Return the [x, y] coordinate for the center point of the cell that contains the specified text.  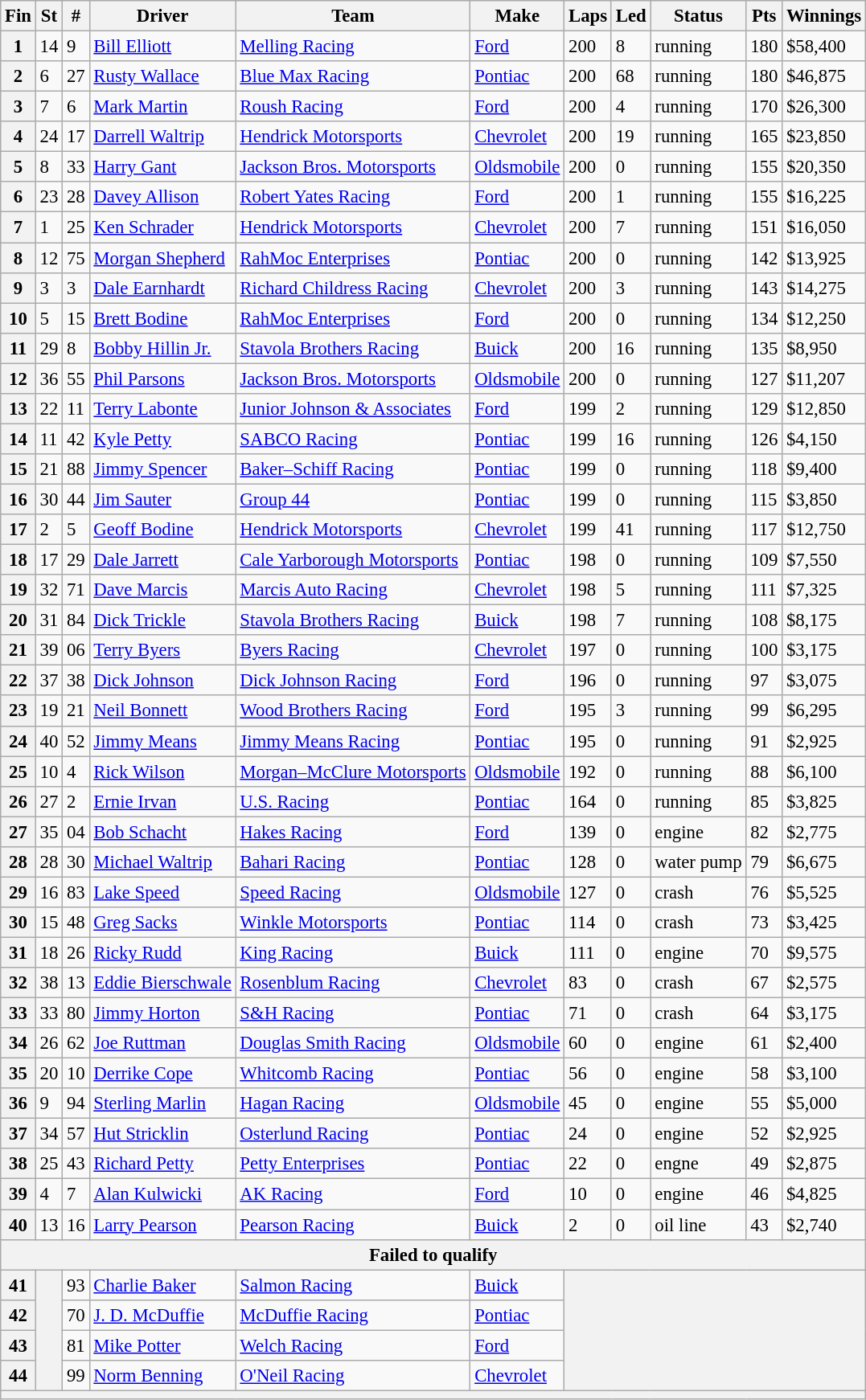
$6,675 [824, 862]
93 [76, 1285]
Rick Wilson [162, 772]
117 [764, 530]
91 [764, 741]
Salmon Racing [353, 1285]
Melling Racing [353, 47]
$9,400 [824, 469]
Morgan Shepherd [162, 258]
Failed to qualify [433, 1255]
Rusty Wallace [162, 76]
Morgan–McClure Motorsports [353, 772]
$5,525 [824, 892]
$3,825 [824, 801]
Marcis Auto Racing [353, 590]
94 [76, 1103]
Dick Trickle [162, 620]
$3,850 [824, 499]
AK Racing [353, 1194]
Norm Benning [162, 1376]
151 [764, 227]
# [76, 16]
Dale Earnhardt [162, 288]
129 [764, 409]
48 [76, 923]
Jim Sauter [162, 499]
Alan Kulwicki [162, 1194]
McDuffie Racing [353, 1315]
45 [589, 1103]
Welch Racing [353, 1345]
oil line [698, 1225]
192 [589, 772]
$2,575 [824, 983]
$16,050 [824, 227]
Ernie Irvan [162, 801]
Michael Waltrip [162, 862]
$7,550 [824, 560]
Dale Jarrett [162, 560]
Team [353, 16]
Dave Marcis [162, 590]
Harry Gant [162, 167]
$3,100 [824, 1074]
97 [764, 681]
Blue Max Racing [353, 76]
67 [764, 983]
114 [589, 923]
85 [764, 801]
60 [589, 1043]
$12,750 [824, 530]
Geoff Bodine [162, 530]
135 [764, 348]
Junior Johnson & Associates [353, 409]
Joe Ruttman [162, 1043]
$6,100 [824, 772]
73 [764, 923]
St [48, 16]
$7,325 [824, 590]
58 [764, 1074]
$23,850 [824, 137]
Mark Martin [162, 107]
Rosenblum Racing [353, 983]
$20,350 [824, 167]
Jimmy Spencer [162, 469]
$2,875 [824, 1165]
$4,825 [824, 1194]
197 [589, 650]
68 [630, 76]
Brett Bodine [162, 318]
engne [698, 1165]
water pump [698, 862]
164 [589, 801]
165 [764, 137]
Group 44 [353, 499]
75 [76, 258]
Hakes Racing [353, 832]
139 [589, 832]
57 [76, 1134]
Winnings [824, 16]
Terry Byers [162, 650]
Bob Schacht [162, 832]
Make [518, 16]
04 [76, 832]
$46,875 [824, 76]
Wood Brothers Racing [353, 711]
$12,850 [824, 409]
Robert Yates Racing [353, 197]
Richard Petty [162, 1165]
Baker–Schiff Racing [353, 469]
$11,207 [824, 379]
$3,075 [824, 681]
Kyle Petty [162, 439]
Driver [162, 16]
U.S. Racing [353, 801]
Bahari Racing [353, 862]
Terry Labonte [162, 409]
Byers Racing [353, 650]
Cale Yarborough Motorsports [353, 560]
Roush Racing [353, 107]
Speed Racing [353, 892]
115 [764, 499]
49 [764, 1165]
46 [764, 1194]
Douglas Smith Racing [353, 1043]
King Racing [353, 952]
Darrell Waltrip [162, 137]
Neil Bonnett [162, 711]
$2,400 [824, 1043]
Hagan Racing [353, 1103]
109 [764, 560]
100 [764, 650]
Hut Stricklin [162, 1134]
$16,225 [824, 197]
Petty Enterprises [353, 1165]
80 [76, 1013]
$14,275 [824, 288]
79 [764, 862]
Phil Parsons [162, 379]
82 [764, 832]
Davey Allison [162, 197]
S&H Racing [353, 1013]
196 [589, 681]
61 [764, 1043]
Jimmy Means Racing [353, 741]
76 [764, 892]
$26,300 [824, 107]
Jimmy Horton [162, 1013]
143 [764, 288]
$12,250 [824, 318]
62 [76, 1043]
Laps [589, 16]
84 [76, 620]
Derrike Cope [162, 1074]
170 [764, 107]
$9,575 [824, 952]
$8,175 [824, 620]
Eddie Bierschwale [162, 983]
O'Neil Racing [353, 1376]
Greg Sacks [162, 923]
$4,150 [824, 439]
108 [764, 620]
64 [764, 1013]
Jimmy Means [162, 741]
81 [76, 1345]
Charlie Baker [162, 1285]
Richard Childress Racing [353, 288]
$3,425 [824, 923]
Pearson Racing [353, 1225]
Fin [18, 16]
J. D. McDuffie [162, 1315]
Dick Johnson [162, 681]
134 [764, 318]
118 [764, 469]
Pts [764, 16]
Led [630, 16]
Winkle Motorsports [353, 923]
Bobby Hillin Jr. [162, 348]
Whitcomb Racing [353, 1074]
Osterlund Racing [353, 1134]
06 [76, 650]
Ken Schrader [162, 227]
Bill Elliott [162, 47]
Ricky Rudd [162, 952]
Lake Speed [162, 892]
142 [764, 258]
126 [764, 439]
Status [698, 16]
$13,925 [824, 258]
SABCO Racing [353, 439]
Sterling Marlin [162, 1103]
$5,000 [824, 1103]
$58,400 [824, 47]
Larry Pearson [162, 1225]
$8,950 [824, 348]
128 [589, 862]
$6,295 [824, 711]
56 [589, 1074]
$2,740 [824, 1225]
Mike Potter [162, 1345]
$2,775 [824, 832]
Dick Johnson Racing [353, 681]
